Scan for the cell matching the given text and deliver its [x, y] coordinate at center. 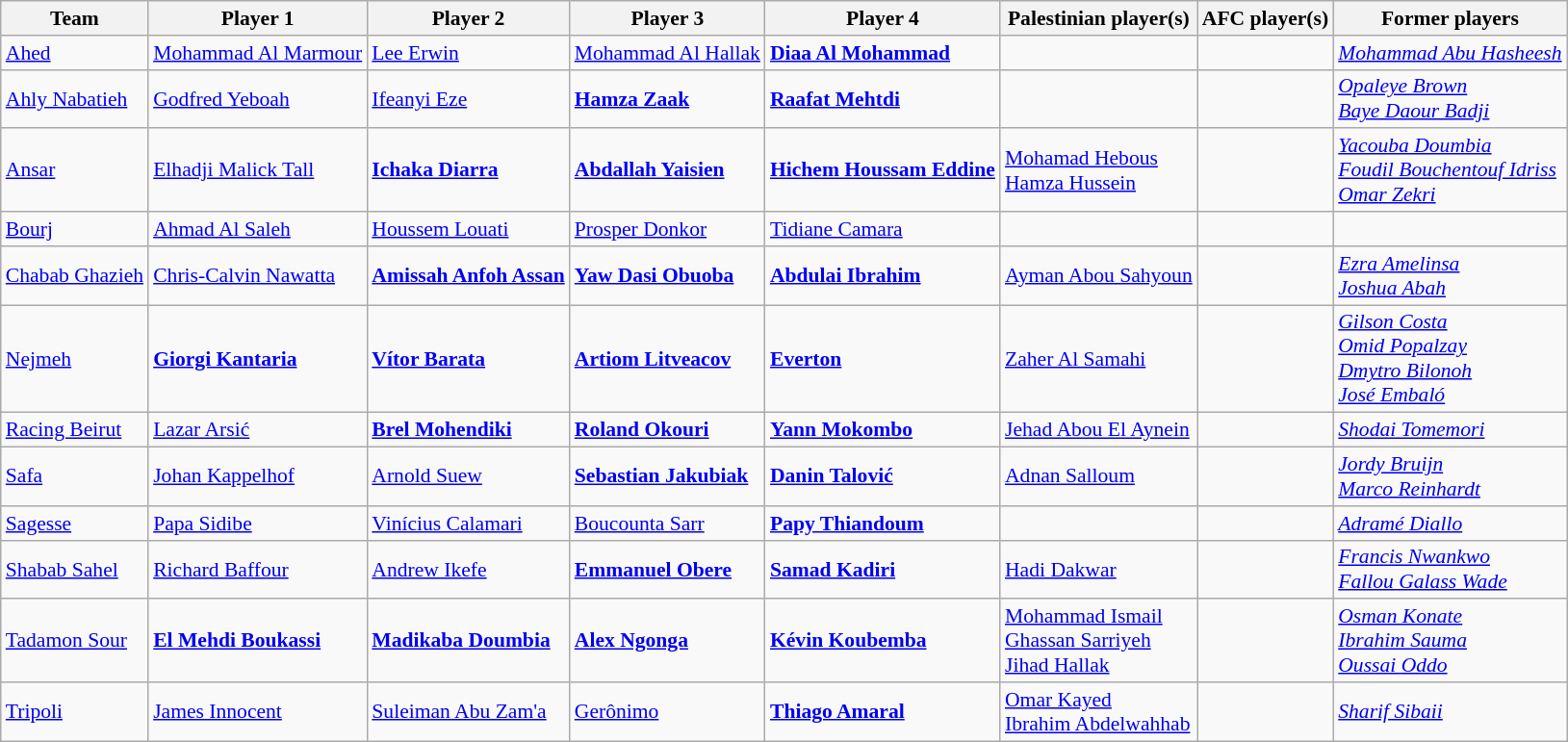
Adnan Salloum [1099, 477]
Team [75, 18]
James Innocent [258, 712]
Ahed [75, 53]
Yaw Dasi Obuoba [668, 275]
Vítor Barata [468, 359]
Andrew Ikefe [468, 570]
Jordy Bruijn Marco Reinhardt [1450, 477]
Player 2 [468, 18]
Tripoli [75, 712]
Hamza Zaak [668, 98]
Adramé Diallo [1450, 524]
Alex Ngonga [668, 641]
Amissah Anfoh Assan [468, 275]
Chabab Ghazieh [75, 275]
Emmanuel Obere [668, 570]
Roland Okouri [668, 430]
Sebastian Jakubiak [668, 477]
El Mehdi Boukassi [258, 641]
Raafat Mehtdi [883, 98]
Gilson Costa Omid Popalzay Dmytro Bilonoh José Embaló [1450, 359]
Shodai Tomemori [1450, 430]
Thiago Amaral [883, 712]
Yacouba Doumbia Foudil Bouchentouf Idriss Omar Zekri [1450, 171]
Bourj [75, 229]
Houssem Louati [468, 229]
Tadamon Sour [75, 641]
Artiom Litveacov [668, 359]
Osman Konate Ibrahim Sauma Oussai Oddo [1450, 641]
Omar Kayed Ibrahim Abdelwahhab [1099, 712]
Ahly Nabatieh [75, 98]
Richard Baffour [258, 570]
Abdallah Yaisien [668, 171]
Diaa Al Mohammad [883, 53]
Hichem Houssam Eddine [883, 171]
Mohammad Ismail Ghassan Sarriyeh Jihad Hallak [1099, 641]
Kévin Koubemba [883, 641]
Player 1 [258, 18]
Francis Nwankwo Fallou Galass Wade [1450, 570]
Sharif Sibaii [1450, 712]
Papy Thiandoum [883, 524]
AFC player(s) [1265, 18]
Former players [1450, 18]
Jehad Abou El Aynein [1099, 430]
Racing Beirut [75, 430]
Papa Sidibe [258, 524]
Madikaba Doumbia [468, 641]
Gerônimo [668, 712]
Nejmeh [75, 359]
Brel Mohendiki [468, 430]
Suleiman Abu Zam'a [468, 712]
Sagesse [75, 524]
Ayman Abou Sahyoun [1099, 275]
Chris-Calvin Nawatta [258, 275]
Ichaka Diarra [468, 171]
Hadi Dakwar [1099, 570]
Giorgi Kantaria [258, 359]
Mohammad Al Marmour [258, 53]
Palestinian player(s) [1099, 18]
Tidiane Camara [883, 229]
Mohammad Al Hallak [668, 53]
Elhadji Malick Tall [258, 171]
Shabab Sahel [75, 570]
Boucounta Sarr [668, 524]
Vinícius Calamari [468, 524]
Lazar Arsić [258, 430]
Player 3 [668, 18]
Prosper Donkor [668, 229]
Johan Kappelhof [258, 477]
Lee Erwin [468, 53]
Ifeanyi Eze [468, 98]
Player 4 [883, 18]
Samad Kadiri [883, 570]
Ahmad Al Saleh [258, 229]
Godfred Yeboah [258, 98]
Arnold Suew [468, 477]
Ezra Amelinsa Joshua Abah [1450, 275]
Mohamad Hebous Hamza Hussein [1099, 171]
Yann Mokombo [883, 430]
Zaher Al Samahi [1099, 359]
Danin Talović [883, 477]
Opaleye Brown Baye Daour Badji [1450, 98]
Safa [75, 477]
Everton [883, 359]
Mohammad Abu Hasheesh [1450, 53]
Ansar [75, 171]
Abdulai Ibrahim [883, 275]
